Pinpoint the cell where the given text exists, returning its (x, y) midpoint coordinate. 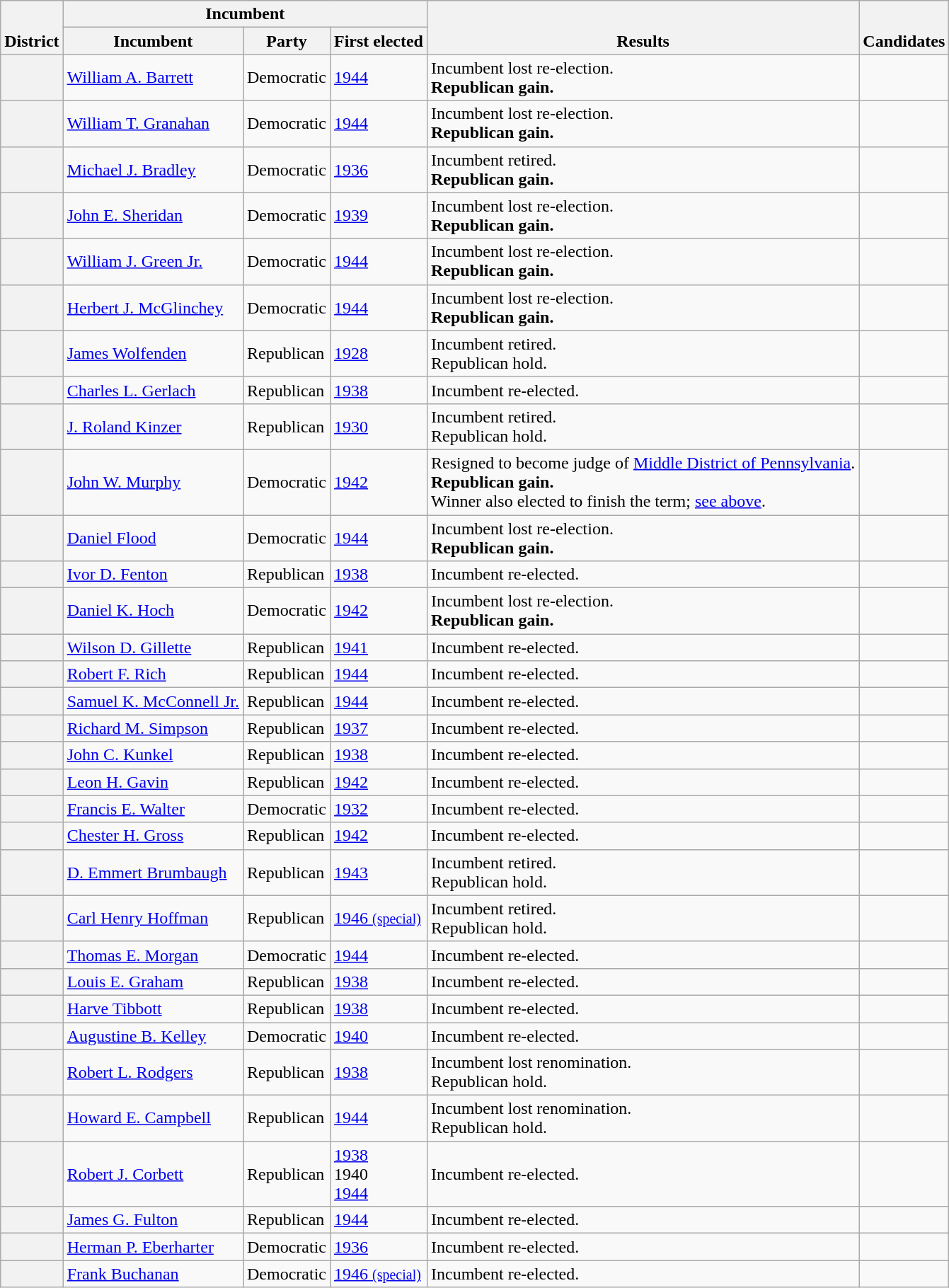
Charles L. Gerlach (153, 390)
1940 (378, 1035)
1928 (378, 354)
Francis E. Walter (153, 809)
Thomas E. Morgan (153, 955)
William T. Granahan (153, 123)
Howard E. Campbell (153, 1118)
Herbert J. McGlinchey (153, 307)
John C. Kunkel (153, 755)
Candidates (904, 28)
1930 (378, 426)
William J. Green Jr. (153, 262)
Ivor D. Fenton (153, 575)
Leon H. Gavin (153, 782)
Robert F. Rich (153, 674)
Wilson D. Gillette (153, 648)
Louis E. Graham (153, 982)
1932 (378, 809)
District (32, 28)
Daniel K. Hoch (153, 611)
Augustine B. Kelley (153, 1035)
Daniel Flood (153, 538)
John E. Sheridan (153, 215)
John W. Murphy (153, 482)
Richard M. Simpson (153, 728)
Chester H. Gross (153, 836)
First elected (378, 41)
Harve Tibbott (153, 1008)
Resigned to become judge of Middle District of Pennsylvania.Republican gain.Winner also elected to finish the term; see above. (643, 482)
Herman P. Eberharter (153, 1247)
Results (643, 28)
Michael J. Bradley (153, 170)
1937 (378, 728)
Samuel K. McConnell Jr. (153, 701)
1943 (378, 872)
Robert J. Corbett (153, 1174)
19381940 1944 (378, 1174)
1939 (378, 215)
Robert L. Rodgers (153, 1073)
D. Emmert Brumbaugh (153, 872)
Incumbent retired.Republican gain. (643, 170)
James Wolfenden (153, 354)
William A. Barrett (153, 78)
Party (287, 41)
Carl Henry Hoffman (153, 919)
J. Roland Kinzer (153, 426)
James G. Fulton (153, 1220)
Frank Buchanan (153, 1274)
1941 (378, 648)
